Return the [x, y] coordinate for the center point of the cell that contains the specified text.  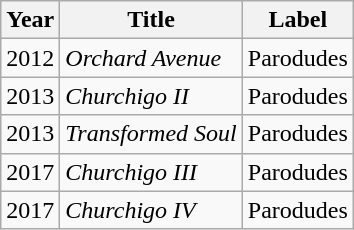
Year [30, 20]
Title [151, 20]
Churchigo IV [151, 210]
Label [298, 20]
2012 [30, 58]
Churchigo III [151, 172]
Transformed Soul [151, 134]
Orchard Avenue [151, 58]
Churchigo II [151, 96]
